Capture the cell that displays the provided text and extract its (X, Y) central coordinate. 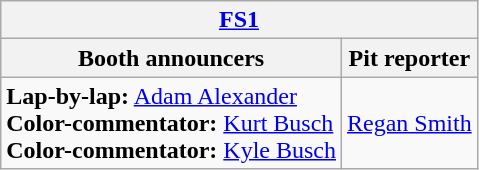
Regan Smith (410, 123)
FS1 (239, 20)
Lap-by-lap: Adam AlexanderColor-commentator: Kurt BuschColor-commentator: Kyle Busch (172, 123)
Pit reporter (410, 58)
Booth announcers (172, 58)
